Detect which cell encompasses the target text, then output its (x, y) center coordinate. 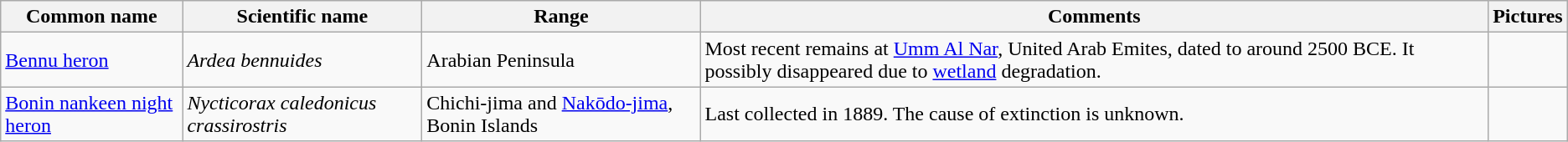
Scientific name (302, 17)
Last collected in 1889. The cause of extinction is unknown. (1094, 114)
Common name (92, 17)
Arabian Peninsula (561, 60)
Range (561, 17)
Bennu heron (92, 60)
Ardea bennuides (302, 60)
Comments (1094, 17)
Nycticorax caledonicus crassirostris (302, 114)
Chichi-jima and Nakōdo-jima, Bonin Islands (561, 114)
Most recent remains at Umm Al Nar, United Arab Emites, dated to around 2500 BCE. It possibly disappeared due to wetland degradation. (1094, 60)
Pictures (1528, 17)
Bonin nankeen night heron (92, 114)
